Output the [X, Y] coordinate of the center of the cell containing the given text.  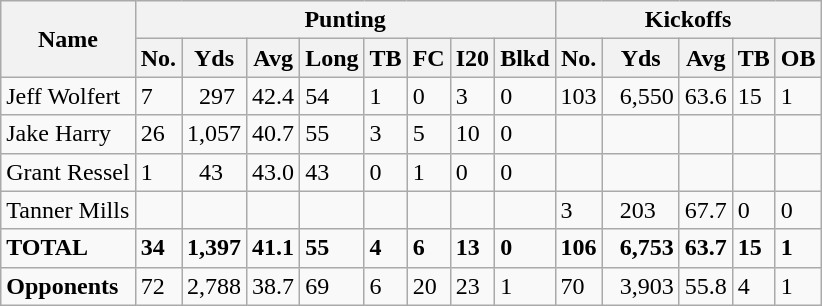
40.7 [274, 134]
72 [158, 286]
103 [578, 96]
OB [798, 58]
Blkd [525, 58]
6,550 [640, 96]
42.4 [274, 96]
5 [428, 134]
63.7 [706, 248]
23 [472, 286]
2,788 [214, 286]
13 [472, 248]
63.6 [706, 96]
I20 [472, 58]
1,397 [214, 248]
20 [428, 286]
Punting [345, 20]
10 [472, 134]
Opponents [68, 286]
41.1 [274, 248]
67.7 [706, 210]
1,057 [214, 134]
Tanner Mills [68, 210]
43.0 [274, 172]
Jake Harry [68, 134]
Long [332, 58]
69 [332, 286]
70 [578, 286]
Grant Ressel [68, 172]
Name [68, 39]
Kickoffs [688, 20]
7 [158, 96]
6,753 [640, 248]
34 [158, 248]
Jeff Wolfert [68, 96]
55.8 [706, 286]
FC [428, 58]
38.7 [274, 286]
54 [332, 96]
297 [214, 96]
106 [578, 248]
203 [640, 210]
TOTAL [68, 248]
3,903 [640, 286]
26 [158, 134]
